Identify which cell holds the provided text, then report its [X, Y] central coordinate. 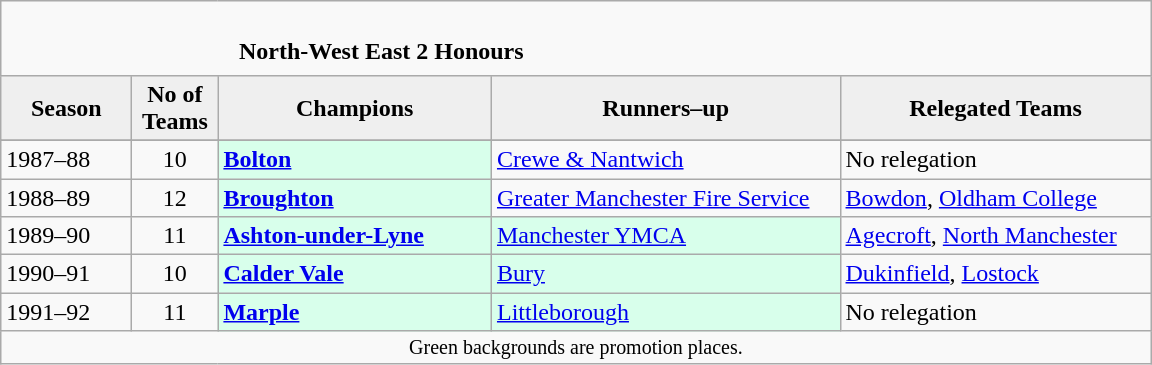
1989–90 [66, 236]
Bolton [355, 159]
Runners–up [666, 108]
1987–88 [66, 159]
Dukinfield, Lostock [996, 274]
Littleborough [666, 312]
Greater Manchester Fire Service [666, 197]
1990–91 [66, 274]
Broughton [355, 197]
Crewe & Nantwich [666, 159]
Ashton-under-Lyne [355, 236]
Calder Vale [355, 274]
Bury [666, 274]
Green backgrounds are promotion places. [576, 348]
Bowdon, Oldham College [996, 197]
12 [175, 197]
No of Teams [175, 108]
1988–89 [66, 197]
Relegated Teams [996, 108]
Champions [355, 108]
Agecroft, North Manchester [996, 236]
Manchester YMCA [666, 236]
Marple [355, 312]
1991–92 [66, 312]
Season [66, 108]
